Scan for the cell matching the given text and deliver its (x, y) coordinate at center. 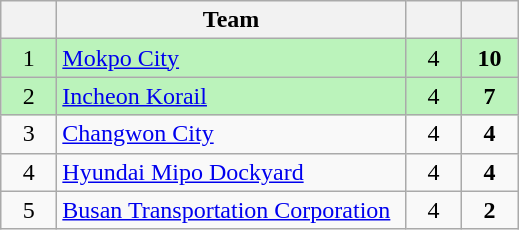
Incheon Korail (232, 96)
5 (29, 210)
1 (29, 58)
Hyundai Mipo Dockyard (232, 172)
Changwon City (232, 134)
Busan Transportation Corporation (232, 210)
10 (489, 58)
Team (232, 20)
3 (29, 134)
Mokpo City (232, 58)
7 (489, 96)
